From the cell containing the given text, extract its center point as [x, y] coordinate. 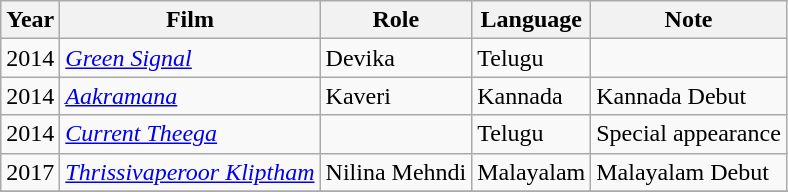
Kannada Debut [689, 96]
Note [689, 20]
Malayalam Debut [689, 172]
Aakramana [190, 96]
Kannada [532, 96]
2017 [30, 172]
Film [190, 20]
Year [30, 20]
Current Theega [190, 134]
Green Signal [190, 58]
Nilina Mehndi [396, 172]
Special appearance [689, 134]
Thrissivaperoor Kliptham [190, 172]
Devika [396, 58]
Kaveri [396, 96]
Malayalam [532, 172]
Language [532, 20]
Role [396, 20]
